For the text-containing cell, return its midpoint in [X, Y] coordinate format. 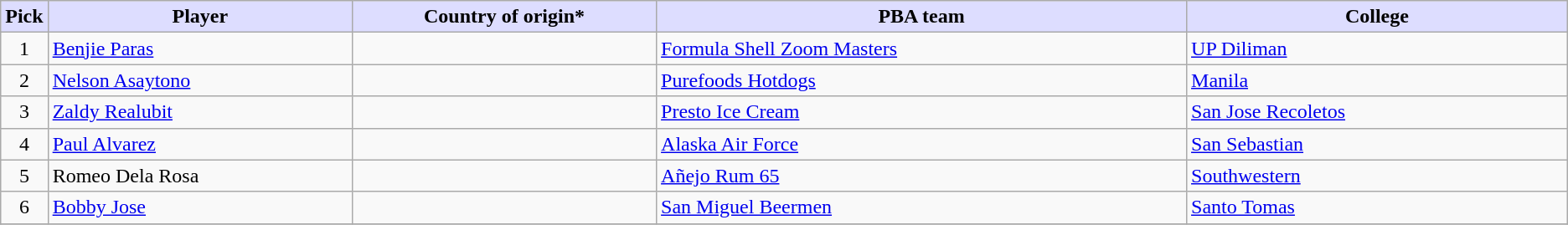
San Jose Recoletos [1377, 112]
Purefoods Hotdogs [921, 80]
2 [24, 80]
Santo Tomas [1377, 207]
Presto Ice Cream [921, 112]
Paul Alvarez [199, 144]
Romeo Dela Rosa [199, 176]
Nelson Asaytono [199, 80]
Benjie Paras [199, 49]
4 [24, 144]
PBA team [921, 17]
Alaska Air Force [921, 144]
Formula Shell Zoom Masters [921, 49]
Pick [24, 17]
Bobby Jose [199, 207]
College [1377, 17]
Añejo Rum 65 [921, 176]
Player [199, 17]
UP Diliman [1377, 49]
5 [24, 176]
Zaldy Realubit [199, 112]
3 [24, 112]
6 [24, 207]
Manila [1377, 80]
San Miguel Beermen [921, 207]
1 [24, 49]
Southwestern [1377, 176]
Country of origin* [504, 17]
San Sebastian [1377, 144]
